Extract the (x, y) coordinate from the center of the cell holding the provided text.  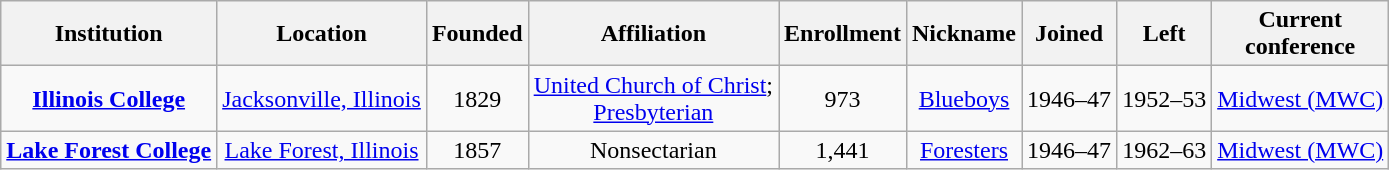
Blueboys (964, 98)
Location (322, 34)
United Church of Christ;Presbyterian (653, 98)
Left (1164, 34)
Nickname (964, 34)
Lake Forest College (109, 150)
Jacksonville, Illinois (322, 98)
1829 (477, 98)
Affiliation (653, 34)
Institution (109, 34)
1857 (477, 150)
Illinois College (109, 98)
1962–63 (1164, 150)
973 (843, 98)
1,441 (843, 150)
Lake Forest, Illinois (322, 150)
Founded (477, 34)
1952–53 (1164, 98)
Nonsectarian (653, 150)
Currentconference (1300, 34)
Foresters (964, 150)
Joined (1070, 34)
Enrollment (843, 34)
